For the text-containing cell, return its midpoint in (x, y) coordinate format. 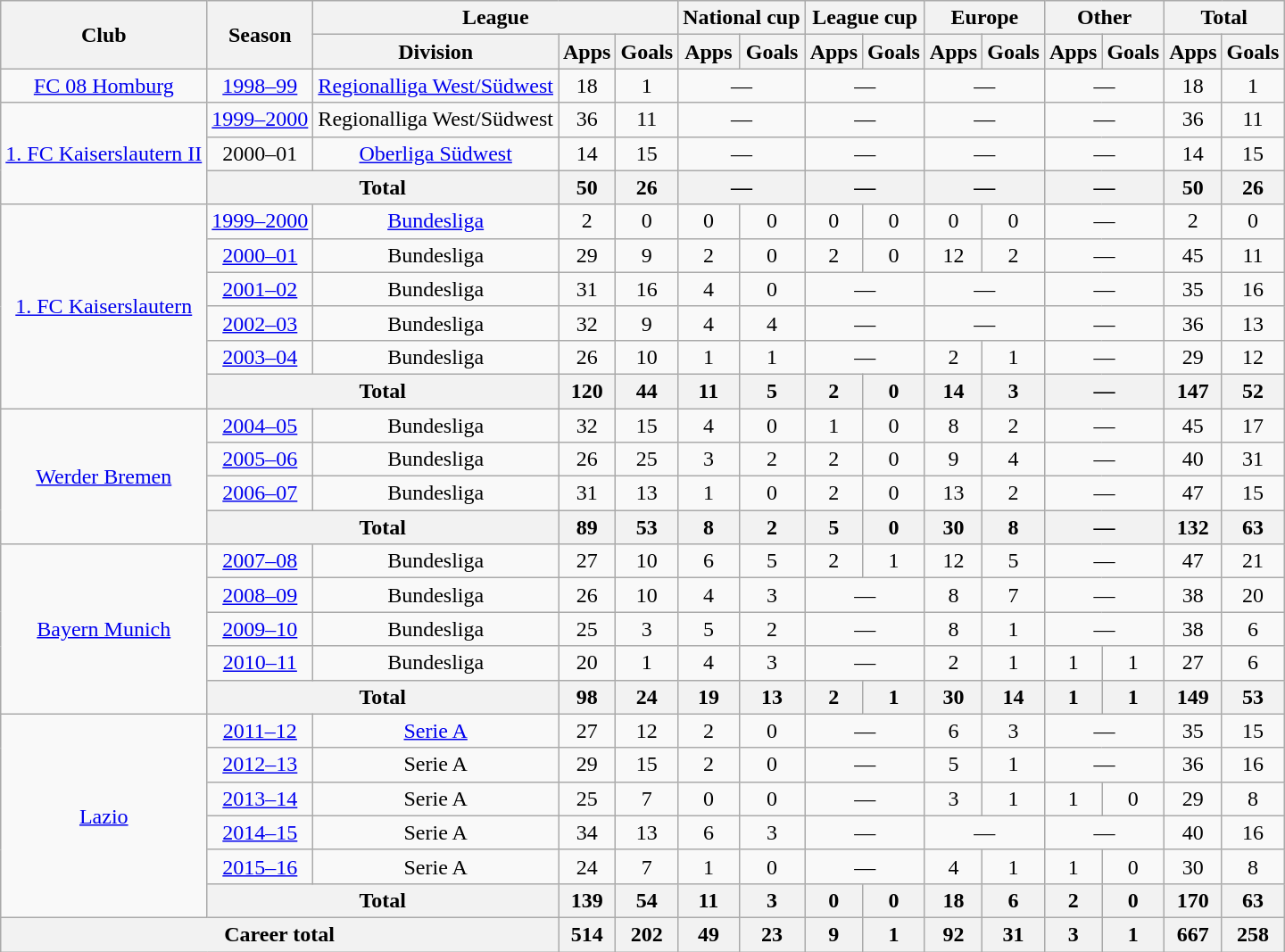
2008–09 (261, 595)
Europe (984, 18)
23 (772, 934)
2007–08 (261, 561)
44 (647, 391)
2012–13 (261, 765)
52 (1253, 391)
2001–02 (261, 289)
2014–15 (261, 832)
2003–04 (261, 357)
54 (647, 900)
2004–05 (261, 426)
139 (587, 900)
1. FC Kaiserslautern II (104, 153)
League (496, 18)
147 (1193, 391)
21 (1253, 561)
667 (1193, 934)
2002–03 (261, 323)
120 (587, 391)
2009–10 (261, 629)
Club (104, 35)
1. FC Kaiserslautern (104, 306)
149 (1193, 697)
49 (709, 934)
FC 08 Homburg (104, 86)
Other (1104, 18)
Career total (280, 934)
League cup (865, 18)
132 (1193, 527)
89 (587, 527)
2011–12 (261, 731)
2006–07 (261, 493)
National cup (742, 18)
2010–11 (261, 663)
Bayern Munich (104, 629)
202 (647, 934)
Oberliga Südwest (435, 153)
514 (587, 934)
2005–06 (261, 459)
170 (1193, 900)
17 (1253, 426)
98 (587, 697)
2015–16 (261, 866)
34 (587, 832)
Lazio (104, 815)
19 (709, 697)
Werder Bremen (104, 476)
Division (435, 52)
258 (1253, 934)
1998–99 (261, 86)
92 (953, 934)
Season (261, 35)
2013–14 (261, 799)
